From the cell containing the given text, extract its center point as (X, Y) coordinate. 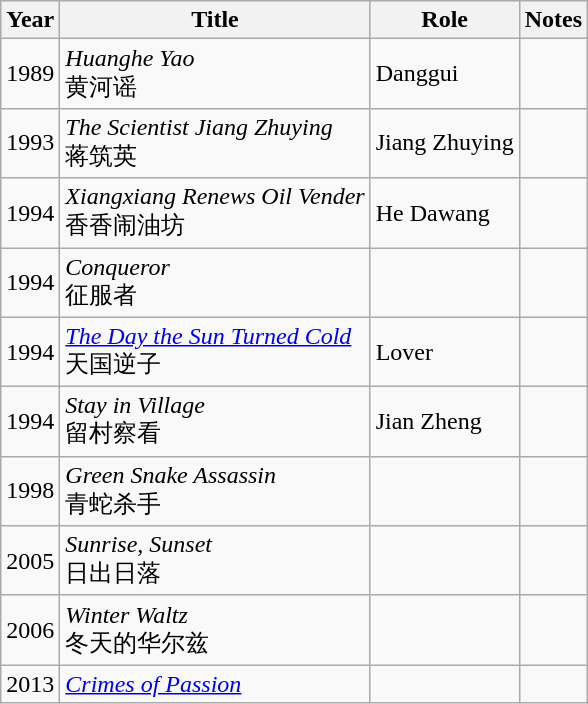
The Day the Sun Turned Cold天国逆子 (215, 352)
Jiang Zhuying (444, 143)
2006 (30, 630)
Stay in Village留村察看 (215, 422)
Notes (553, 20)
1998 (30, 491)
1993 (30, 143)
Huanghe Yao黄河谣 (215, 74)
2005 (30, 561)
Danggui (444, 74)
Lover (444, 352)
Crimes of Passion (215, 684)
Jian Zheng (444, 422)
Winter Waltz冬天的华尔兹 (215, 630)
Sunrise, Sunset日出日落 (215, 561)
Role (444, 20)
He Dawang (444, 213)
2013 (30, 684)
Conqueror征服者 (215, 283)
Title (215, 20)
Year (30, 20)
Green Snake Assassin青蛇杀手 (215, 491)
The Scientist Jiang Zhuying蒋筑英 (215, 143)
1989 (30, 74)
Xiangxiang Renews Oil Vender香香闹油坊 (215, 213)
